For the text-containing cell, return its midpoint in [x, y] coordinate format. 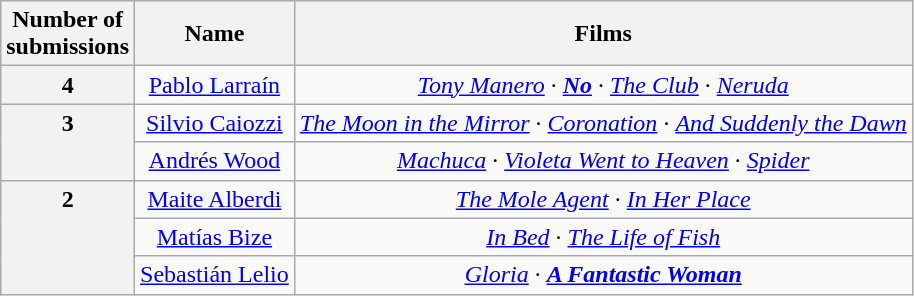
4 [68, 85]
Films [603, 34]
The Mole Agent · In Her Place [603, 199]
In Bed · The Life of Fish [603, 237]
Name [215, 34]
The Moon in the Mirror · Coronation · And Suddenly the Dawn [603, 123]
Tony Manero · No · The Club · Neruda [603, 85]
Number ofsubmissions [68, 34]
Sebastián Lelio [215, 275]
3 [68, 142]
Pablo Larraín [215, 85]
Machuca · Violeta Went to Heaven · Spider [603, 161]
Gloria · A Fantastic Woman [603, 275]
2 [68, 237]
Maite Alberdi [215, 199]
Andrés Wood [215, 161]
Silvio Caiozzi [215, 123]
Matías Bize [215, 237]
